Provide the (X, Y) coordinate of the cell's center where the given text is located.  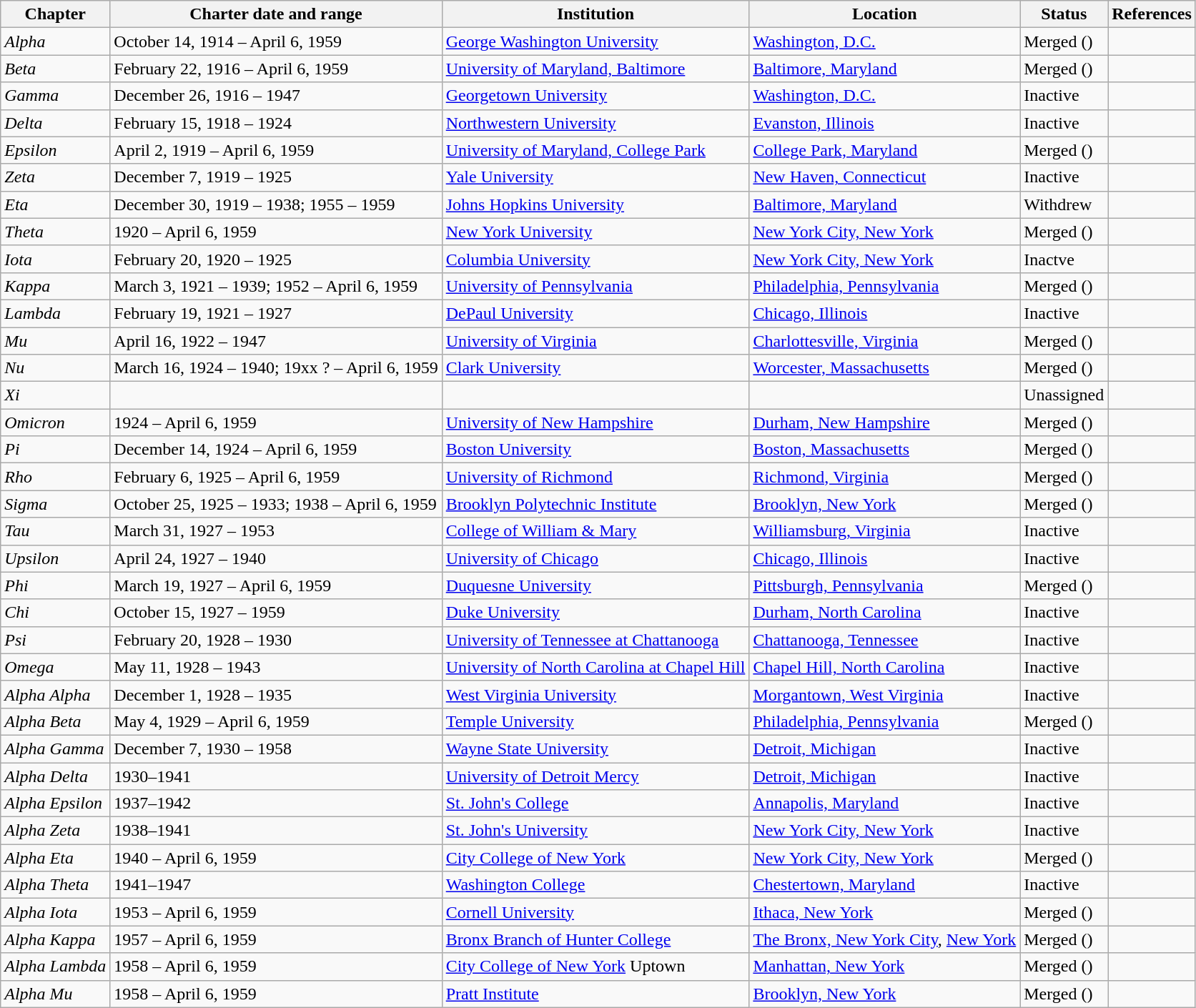
1930–1941 (276, 776)
December 26, 1916 – 1947 (276, 96)
April 16, 1922 – 1947 (276, 341)
Epsilon (56, 150)
Alpha Epsilon (56, 804)
Pi (56, 450)
College Park, Maryland (885, 150)
Brooklyn Polytechnic Institute (595, 504)
Washington College (595, 885)
Alpha Gamma (56, 748)
Lambda (56, 313)
Alpha Beta (56, 721)
May 4, 1929 – April 6, 1959 (276, 721)
February 15, 1918 – 1924 (276, 123)
University of Pennsylvania (595, 286)
1938–1941 (276, 831)
City College of New York (595, 858)
Manhattan, New York (885, 967)
University of North Carolina at Chapel Hill (595, 667)
Iota (56, 259)
Tau (56, 531)
1920 – April 6, 1959 (276, 232)
Gamma (56, 96)
Psi (56, 640)
Johns Hopkins University (595, 204)
University of Detroit Mercy (595, 776)
Durham, North Carolina (885, 613)
Charlottesville, Virginia (885, 341)
1941–1947 (276, 885)
Chapter (56, 14)
Temple University (595, 721)
Rho (56, 477)
The Bronx, New York City, New York (885, 939)
Wayne State University (595, 748)
Alpha Zeta (56, 831)
1937–1942 (276, 804)
Evanston, Illinois (885, 123)
Alpha Iota (56, 912)
Worcester, Massachusetts (885, 368)
Morgantown, West Virginia (885, 694)
City College of New York Uptown (595, 967)
Yale University (595, 177)
Alpha Delta (56, 776)
Charter date and range (276, 14)
Theta (56, 232)
February 19, 1921 – 1927 (276, 313)
West Virginia University (595, 694)
Chapel Hill, North Carolina (885, 667)
References (1152, 14)
February 20, 1928 – 1930 (276, 640)
March 31, 1927 – 1953 (276, 531)
Georgetown University (595, 96)
Chestertown, Maryland (885, 885)
Alpha Theta (56, 885)
University of Maryland, College Park (595, 150)
December 1, 1928 – 1935 (276, 694)
February 22, 1916 – April 6, 1959 (276, 69)
April 24, 1927 – 1940 (276, 558)
February 20, 1920 – 1925 (276, 259)
Withdrew (1064, 204)
Upsilon (56, 558)
Northwestern University (595, 123)
Alpha (56, 41)
Inactve (1064, 259)
December 7, 1919 – 1925 (276, 177)
Status (1064, 14)
Alpha Eta (56, 858)
March 19, 1927 – April 6, 1959 (276, 585)
Ithaca, New York (885, 912)
May 11, 1928 – 1943 (276, 667)
Phi (56, 585)
Nu (56, 368)
St. John's College (595, 804)
Eta (56, 204)
Delta (56, 123)
Chattanooga, Tennessee (885, 640)
October 15, 1927 – 1959 (276, 613)
University of Maryland, Baltimore (595, 69)
Columbia University (595, 259)
Unassigned (1064, 395)
University of Tennessee at Chattanooga (595, 640)
Beta (56, 69)
Alpha Alpha (56, 694)
Clark University (595, 368)
Institution (595, 14)
University of Virginia (595, 341)
October 14, 1914 – April 6, 1959 (276, 41)
University of Richmond (595, 477)
December 7, 1930 – 1958 (276, 748)
Location (885, 14)
Omicron (56, 423)
March 16, 1924 – 1940; 19xx ? – April 6, 1959 (276, 368)
1953 – April 6, 1959 (276, 912)
Annapolis, Maryland (885, 804)
1924 – April 6, 1959 (276, 423)
Boston, Massachusetts (885, 450)
1940 – April 6, 1959 (276, 858)
College of William & Mary (595, 531)
DePaul University (595, 313)
Boston University (595, 450)
October 25, 1925 – 1933; 1938 – April 6, 1959 (276, 504)
1957 – April 6, 1959 (276, 939)
February 6, 1925 – April 6, 1959 (276, 477)
Xi (56, 395)
New York University (595, 232)
Cornell University (595, 912)
Richmond, Virginia (885, 477)
Kappa (56, 286)
New Haven, Connecticut (885, 177)
Williamsburg, Virginia (885, 531)
Sigma (56, 504)
April 2, 1919 – April 6, 1959 (276, 150)
Chi (56, 613)
Zeta (56, 177)
Duke University (595, 613)
Alpha Lambda (56, 967)
Bronx Branch of Hunter College (595, 939)
Pittsburgh, Pennsylvania (885, 585)
Omega (56, 667)
December 30, 1919 – 1938; 1955 – 1959 (276, 204)
Pratt Institute (595, 994)
March 3, 1921 – 1939; 1952 – April 6, 1959 (276, 286)
December 14, 1924 – April 6, 1959 (276, 450)
Mu (56, 341)
University of Chicago (595, 558)
Alpha Kappa (56, 939)
University of New Hampshire (595, 423)
Alpha Mu (56, 994)
Duquesne University (595, 585)
Durham, New Hampshire (885, 423)
St. John's University (595, 831)
George Washington University (595, 41)
